Return [X, Y] of the center of cell containing provided text 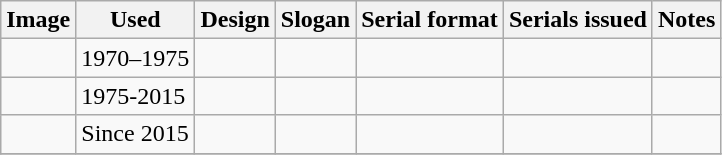
Since 2015 [136, 134]
1970–1975 [136, 58]
Used [136, 20]
Serials issued [578, 20]
Design [235, 20]
Slogan [315, 20]
Image [38, 20]
Notes [686, 20]
1975-2015 [136, 96]
Serial format [430, 20]
